Find where the given text appears and provide that cell's center as [X, Y] coordinate. 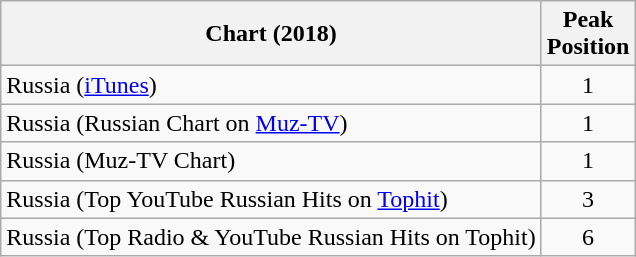
Russia (Russian Chart on Muz-TV) [271, 123]
Russia (Top Radio & YouTube Russian Hits on Tophit) [271, 237]
Russia (Muz-TV Chart) [271, 161]
Chart (2018) [271, 34]
PeakPosition [588, 34]
Russia (iTunes) [271, 85]
3 [588, 199]
Russia (Top YouTube Russian Hits on Tophit) [271, 199]
6 [588, 237]
